Locate the cell with the specified text and output its [x, y] center coordinate. 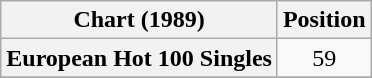
European Hot 100 Singles [140, 58]
59 [324, 58]
Chart (1989) [140, 20]
Position [324, 20]
